Detect which cell encompasses the target text, then output its (x, y) center coordinate. 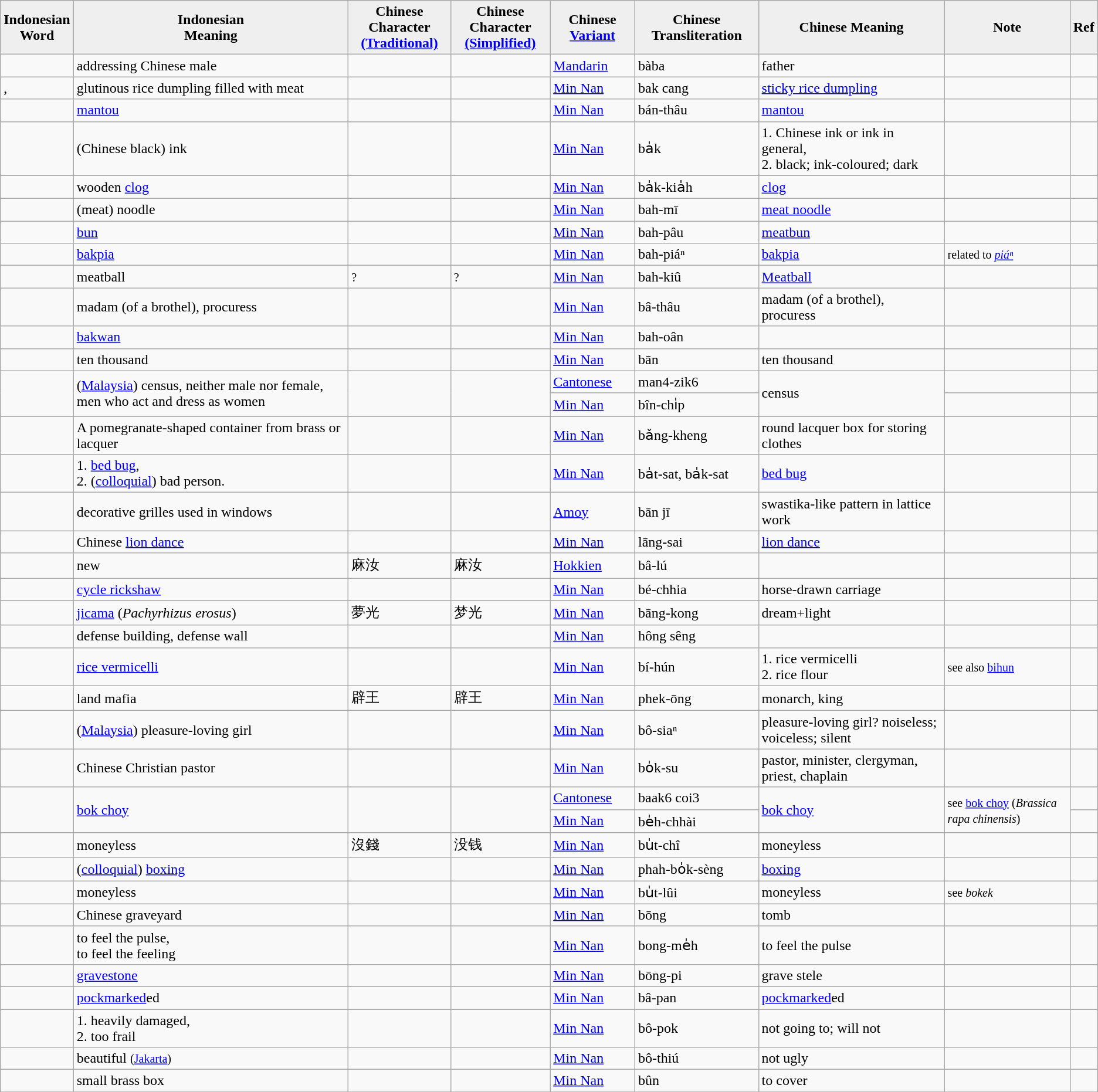
addressing Chinese male (211, 66)
boxing (852, 869)
Chinese Transliteration (697, 28)
man4-zik6 (697, 382)
(Chinese black) ink (211, 148)
bah-pâu (697, 232)
to feel the pulse, to feel the feeling (211, 945)
bōng-pi (697, 975)
(Malaysia) census, neither male nor female, men who act and dress as women (211, 394)
沒錢 (399, 846)
bûn (697, 1081)
ba̍t-sat, ba̍k-sat (697, 474)
Ref (1084, 28)
father (852, 66)
census (852, 394)
small brass box (211, 1081)
bān jī (697, 511)
1. rice vermicelli 2. rice flour (852, 666)
bé-chhia (697, 589)
horse-drawn carriage (852, 589)
lāng-sai (697, 542)
glutinous rice dumpling filled with meat (211, 88)
bô-pok (697, 1027)
meatbun (852, 232)
bǎng-kheng (697, 435)
ba̍k-kia̍h (697, 187)
not going to; will not (852, 1027)
monarch, king (852, 698)
bong-me̍h (697, 945)
bô-thiú (697, 1059)
bàba (697, 66)
ba̍k (697, 148)
meatball (211, 277)
not ugly (852, 1059)
new (211, 565)
lion dance (852, 542)
bāng-kong (697, 613)
(meat) noodle (211, 210)
bakwan (211, 337)
Meatball (852, 277)
decorative grilles used in windows (211, 511)
bun (211, 232)
bo̍k-su (697, 768)
1. bed bug, 2. (colloquial) bad person. (211, 474)
bah-mī (697, 210)
pastor, minister, clergyman, priest, chaplain (852, 768)
bâ-thâu (697, 307)
related to piáⁿ (1007, 255)
defense building, defense wall (211, 636)
bu̍t-chî (697, 846)
cycle rickshaw (211, 589)
bán-thâu (697, 110)
see also bihun (1007, 666)
see bok choy (Brassica rapa chinensis) (1007, 810)
grave stele (852, 975)
gravestone (211, 975)
bān (697, 360)
swastika-like pattern in lattice work (852, 511)
Amoy (592, 511)
梦光 (500, 613)
bak cang (697, 88)
bu̍t-lûi (697, 893)
Indonesian Meaning (211, 28)
jicama (Pachyrhizus erosus) (211, 613)
bah-piáⁿ (697, 255)
Indonesian Word (37, 28)
Chinese Character (Simplified) (500, 28)
bâ-pan (697, 998)
beautiful (Jakarta) (211, 1059)
meat noodle (852, 210)
see bokek (1007, 893)
Note (1007, 28)
Chinese Character (Traditional) (399, 28)
wooden clog (211, 187)
pleasure-loving girl? noiseless; voiceless; silent (852, 730)
bîn-chi̍p (697, 405)
rice vermicelli (211, 666)
Chinese graveyard (211, 915)
Mandarin (592, 66)
1. Chinese ink or ink in general, 2. black; ink-coloured; dark (852, 148)
to feel the pulse (852, 945)
tomb (852, 915)
bô-siaⁿ (697, 730)
clog (852, 187)
phah-bo̍k-sèng (697, 869)
没钱 (500, 846)
sticky rice dumpling (852, 88)
round lacquer box for storing clothes (852, 435)
bah-kiû (697, 277)
be̍h-chhài (697, 821)
bâ-lú (697, 565)
Chinese lion dance (211, 542)
夢光 (399, 613)
bí-hún (697, 666)
to cover (852, 1081)
hông sêng (697, 636)
land mafia (211, 698)
Chinese Meaning (852, 28)
bah-oân (697, 337)
, (37, 88)
bōng (697, 915)
Chinese Christian pastor (211, 768)
Chinese Variant (592, 28)
baak6 coi3 (697, 798)
Hokkien (592, 565)
1. heavily damaged, 2. too frail (211, 1027)
phek-ōng (697, 698)
bed bug (852, 474)
A pomegranate-shaped container from brass or lacquer (211, 435)
dream+light (852, 613)
(Malaysia) pleasure-loving girl (211, 730)
(colloquial) boxing (211, 869)
